Return the (X, Y) coordinate for the center point of the cell that contains the specified text.  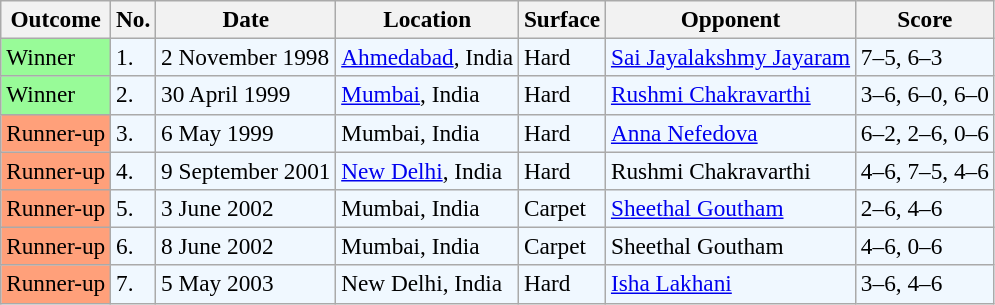
Anna Nefedova (731, 133)
3–6, 6–0, 6–0 (924, 95)
No. (134, 19)
3–6, 4–6 (924, 284)
7. (134, 284)
Location (428, 19)
Opponent (731, 19)
4–6, 0–6 (924, 246)
2. (134, 95)
30 April 1999 (246, 95)
5 May 2003 (246, 284)
6–2, 2–6, 0–6 (924, 133)
3 June 2002 (246, 208)
6 May 1999 (246, 133)
Date (246, 19)
4. (134, 170)
Outcome (56, 19)
9 September 2001 (246, 170)
5. (134, 208)
3. (134, 133)
7–5, 6–3 (924, 57)
4–6, 7–5, 4–6 (924, 170)
Ahmedabad, India (428, 57)
2 November 1998 (246, 57)
2–6, 4–6 (924, 208)
Sai Jayalakshmy Jayaram (731, 57)
Score (924, 19)
8 June 2002 (246, 246)
Isha Lakhani (731, 284)
1. (134, 57)
Surface (562, 19)
6. (134, 246)
